Find where the given text appears and provide that cell's center as (x, y) coordinate. 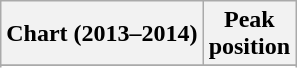
Peakposition (249, 34)
Chart (2013–2014) (102, 34)
